Find where the given text appears and provide that cell's center as (x, y) coordinate. 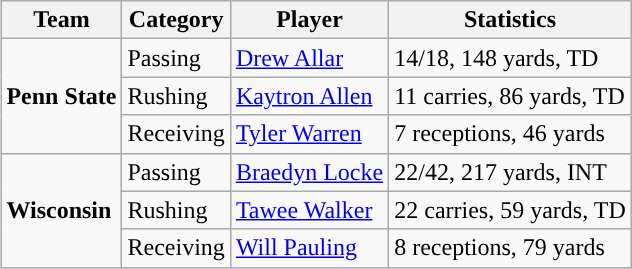
22 carries, 59 yards, TD (510, 210)
Kaytron Allen (309, 96)
Statistics (510, 20)
Category (176, 20)
7 receptions, 46 yards (510, 134)
11 carries, 86 yards, TD (510, 96)
Drew Allar (309, 58)
Tawee Walker (309, 210)
8 receptions, 79 yards (510, 248)
14/18, 148 yards, TD (510, 58)
Penn State (62, 96)
Player (309, 20)
Team (62, 20)
Wisconsin (62, 210)
Tyler Warren (309, 134)
22/42, 217 yards, INT (510, 172)
Braedyn Locke (309, 172)
Will Pauling (309, 248)
